Return the (X, Y) coordinate for the center point of the cell that contains the specified text.  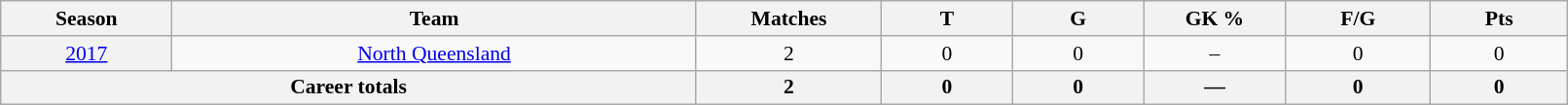
Pts (1499, 18)
– (1215, 53)
F/G (1358, 18)
— (1215, 87)
North Queensland (434, 53)
GK % (1215, 18)
Matches (788, 18)
Season (87, 18)
T (948, 18)
Career totals (348, 87)
2017 (87, 53)
Team (434, 18)
G (1078, 18)
